Extract the [x, y] coordinate from the center of the cell holding the provided text.  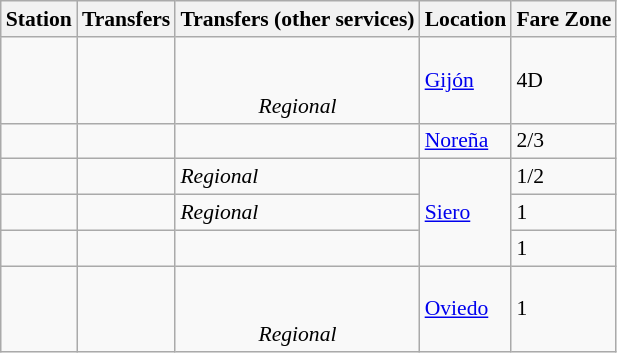
Oviedo [466, 310]
2/3 [564, 141]
Noreña [466, 141]
Station [39, 19]
1/2 [564, 177]
4D [564, 80]
Transfers (other services) [297, 19]
Siero [466, 212]
Transfers [126, 19]
Gijón [466, 80]
Location [466, 19]
Fare Zone [564, 19]
